Capture the cell that displays the provided text and extract its (x, y) central coordinate. 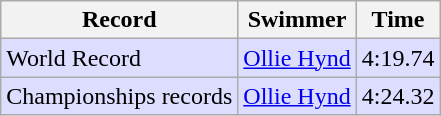
4:24.32 (398, 96)
Swimmer (297, 20)
4:19.74 (398, 58)
Record (120, 20)
World Record (120, 58)
Championships records (120, 96)
Time (398, 20)
